Output the [x, y] coordinate of the center of the cell containing the given text.  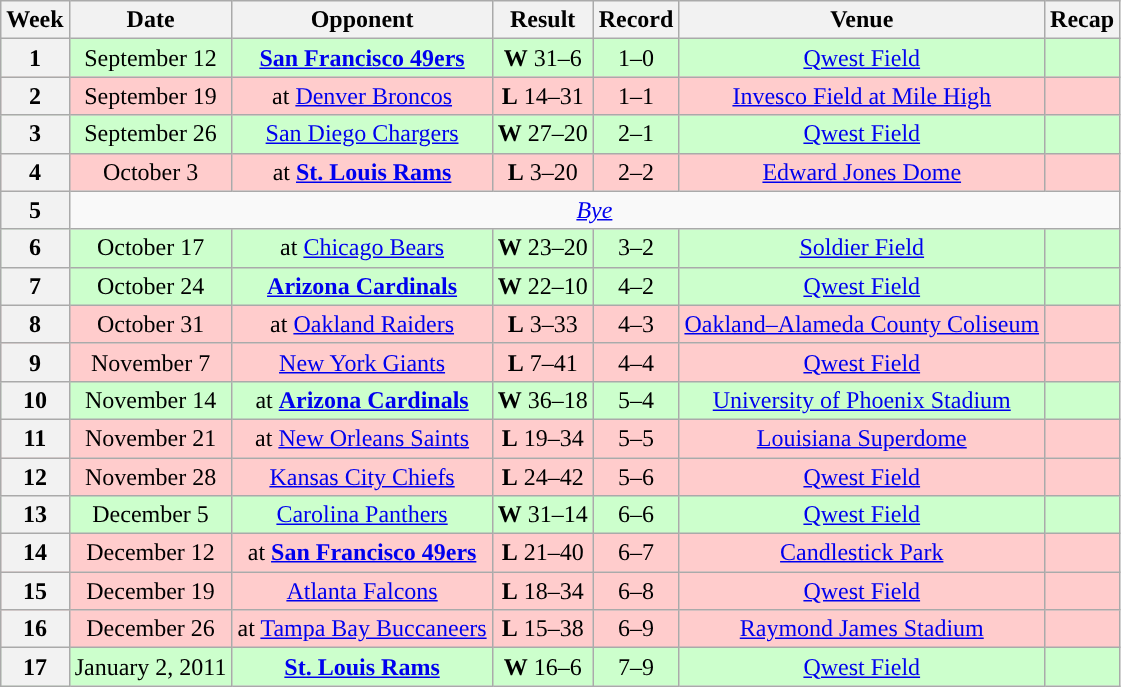
6–8 [636, 591]
Raymond James Stadium [862, 629]
Carolina Panthers [362, 515]
November 14 [150, 400]
Venue [862, 20]
September 12 [150, 58]
Record [636, 20]
2 [35, 96]
Candlestick Park [862, 553]
November 7 [150, 362]
September 26 [150, 134]
5 [35, 210]
December 19 [150, 591]
4–4 [636, 362]
Edward Jones Dome [862, 172]
7 [35, 286]
December 12 [150, 553]
New York Giants [362, 362]
at New Orleans Saints [362, 438]
15 [35, 591]
at Arizona Cardinals [362, 400]
at Oakland Raiders [362, 324]
Result [542, 20]
17 [35, 667]
4–3 [636, 324]
Soldier Field [862, 248]
at San Francisco 49ers [362, 553]
L 24–42 [542, 477]
W 36–18 [542, 400]
at St. Louis Rams [362, 172]
13 [35, 515]
4 [35, 172]
1–0 [636, 58]
University of Phoenix Stadium [862, 400]
W 31–6 [542, 58]
5–4 [636, 400]
6 [35, 248]
January 2, 2011 [150, 667]
at Denver Broncos [362, 96]
6–7 [636, 553]
December 26 [150, 629]
October 3 [150, 172]
W 27–20 [542, 134]
San Francisco 49ers [362, 58]
September 19 [150, 96]
Week [35, 20]
1 [35, 58]
L 14–31 [542, 96]
Opponent [362, 20]
L 21–40 [542, 553]
11 [35, 438]
October 17 [150, 248]
5–6 [636, 477]
Date [150, 20]
3 [35, 134]
7–9 [636, 667]
L 3–33 [542, 324]
12 [35, 477]
L 3–20 [542, 172]
November 28 [150, 477]
San Diego Chargers [362, 134]
Arizona Cardinals [362, 286]
3–2 [636, 248]
St. Louis Rams [362, 667]
October 24 [150, 286]
8 [35, 324]
October 31 [150, 324]
L 15–38 [542, 629]
4–2 [636, 286]
Bye [594, 210]
9 [35, 362]
L 7–41 [542, 362]
November 21 [150, 438]
at Chicago Bears [362, 248]
Recap [1082, 20]
14 [35, 553]
1–1 [636, 96]
W 31–14 [542, 515]
Kansas City Chiefs [362, 477]
16 [35, 629]
W 16–6 [542, 667]
Atlanta Falcons [362, 591]
Oakland–Alameda County Coliseum [862, 324]
L 18–34 [542, 591]
L 19–34 [542, 438]
2–2 [636, 172]
Invesco Field at Mile High [862, 96]
at Tampa Bay Buccaneers [362, 629]
W 22–10 [542, 286]
2–1 [636, 134]
10 [35, 400]
Louisiana Superdome [862, 438]
W 23–20 [542, 248]
December 5 [150, 515]
5–5 [636, 438]
6–9 [636, 629]
6–6 [636, 515]
